Identify which cell holds the provided text, then report its [X, Y] central coordinate. 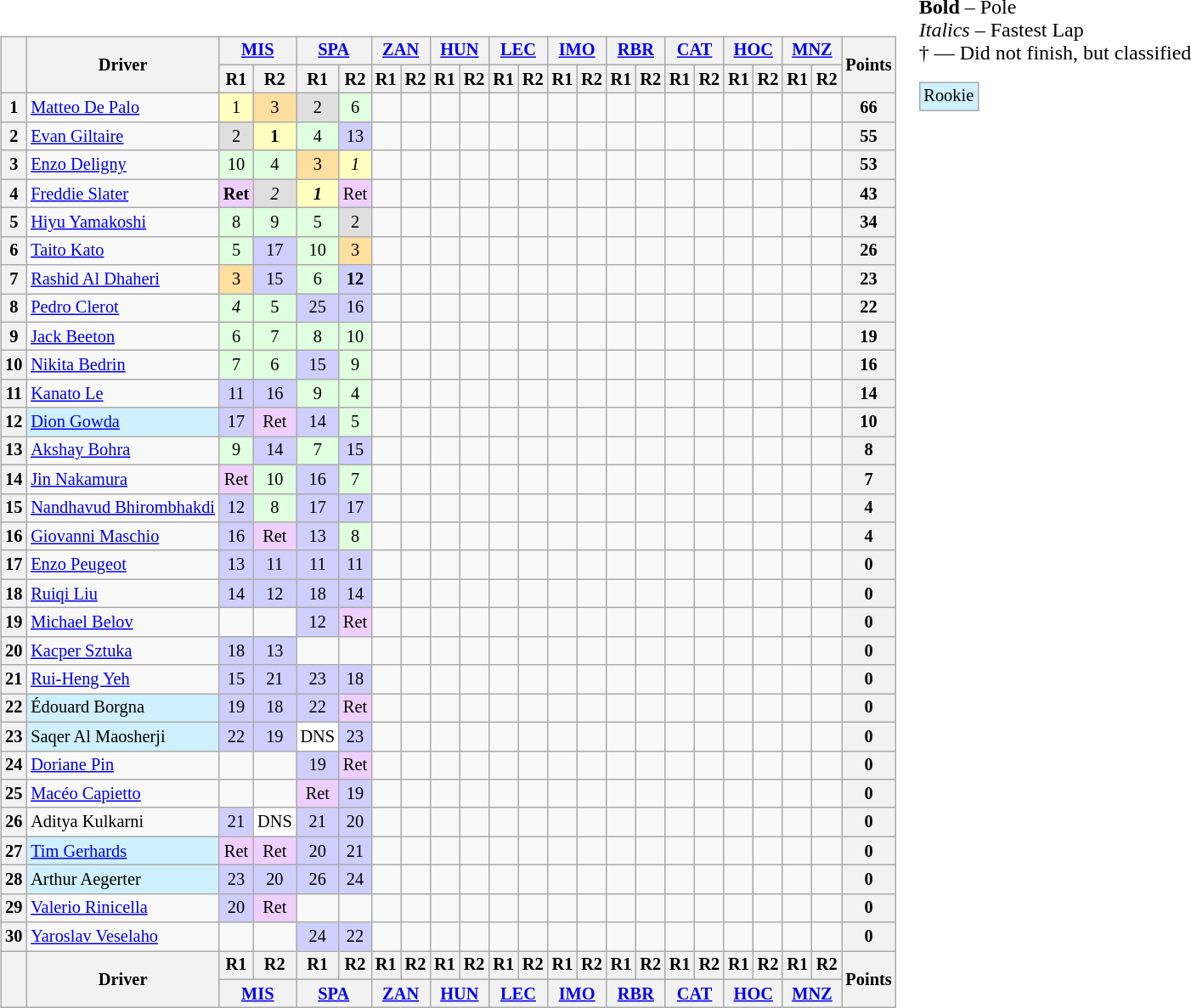
Michael Belov [122, 622]
Akshay Bohra [122, 451]
Freddie Slater [122, 194]
Édouard Borgna [122, 708]
Kanato Le [122, 394]
Enzo Deligny [122, 165]
Enzo Peugeot [122, 565]
Arthur Aegerter [122, 880]
Rookie [948, 97]
29 [14, 908]
Evan Giltaire [122, 137]
Matteo De Palo [122, 108]
43 [869, 194]
Saqer Al Maosherji [122, 736]
Rashid Al Dhaheri [122, 279]
Hiyu Yamakoshi [122, 222]
Valerio Rinicella [122, 908]
34 [869, 222]
Kacper Sztuka [122, 650]
Giovanni Maschio [122, 537]
Jack Beeton [122, 336]
Doriane Pin [122, 765]
Nandhavud Bhirombhakdi [122, 508]
Rui-Heng Yeh [122, 679]
27 [14, 851]
Nikita Bedrin [122, 365]
Taito Kato [122, 251]
53 [869, 165]
55 [869, 137]
30 [14, 937]
Ruiqi Liu [122, 594]
Aditya Kulkarni [122, 822]
Dion Gowda [122, 422]
28 [14, 880]
Yaroslav Veselaho [122, 937]
Tim Gerhards [122, 851]
Macéo Capietto [122, 794]
Jin Nakamura [122, 479]
Pedro Clerot [122, 308]
66 [869, 108]
